Return the (X, Y) coordinate for the center point of the cell that contains the specified text.  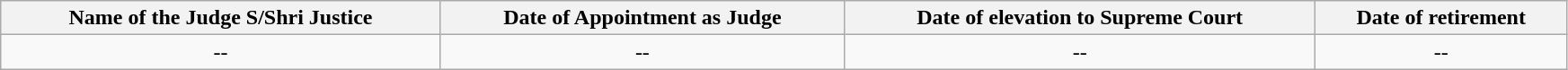
Date of retirement (1441, 18)
Name of the Judge S/Shri Justice (221, 18)
Date of elevation to Supreme Court (1080, 18)
Date of Appointment as Judge (642, 18)
